Return (x, y) of the center of cell containing provided text 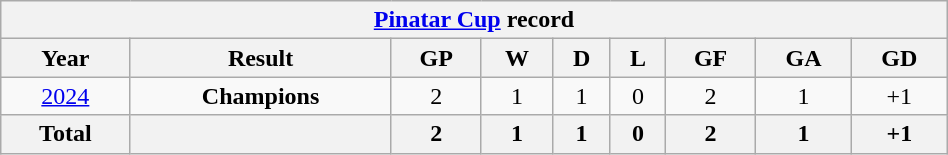
D (582, 58)
2024 (66, 96)
GF (710, 58)
GP (436, 58)
GD (899, 58)
Year (66, 58)
Champions (260, 96)
Total (66, 134)
GA (804, 58)
W (516, 58)
Result (260, 58)
Pinatar Cup record (474, 20)
L (638, 58)
